Determine the (X, Y) coordinate at the center of the cell enclosing the given text.  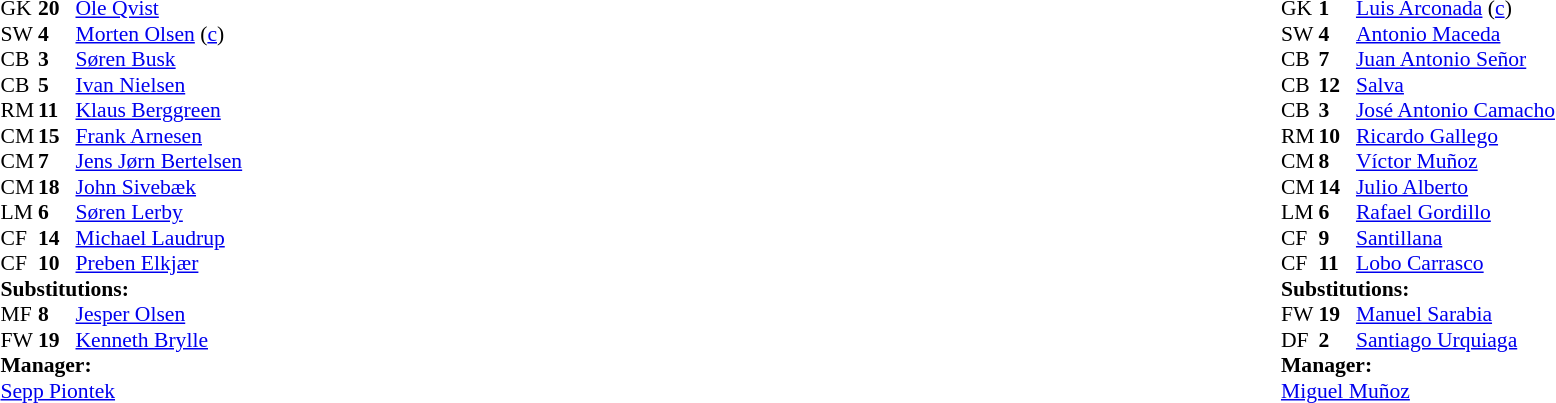
Juan Antonio Señor (1456, 59)
2 (1337, 340)
John Sivebæk (160, 187)
Salva (1456, 85)
Rafael Gordillo (1456, 213)
9 (1337, 238)
Julio Alberto (1456, 187)
Ivan Nielsen (160, 85)
12 (1337, 85)
Jesper Olsen (160, 315)
Morten Olsen (c) (160, 34)
Søren Busk (160, 59)
Santillana (1456, 238)
Preben Elkjær (160, 263)
Ricardo Gallego (1456, 136)
Jens Jørn Bertelsen (160, 161)
Manuel Sarabia (1456, 315)
Søren Lerby (160, 213)
DF (1300, 340)
José Antonio Camacho (1456, 111)
5 (57, 85)
Michael Laudrup (160, 238)
MF (19, 315)
Antonio Maceda (1456, 34)
18 (57, 187)
15 (57, 136)
Kenneth Brylle (160, 340)
Víctor Muñoz (1456, 161)
Santiago Urquiaga (1456, 340)
Frank Arnesen (160, 136)
Klaus Berggreen (160, 111)
Lobo Carrasco (1456, 263)
